Output the (x, y) coordinate of the center of the cell containing the given text.  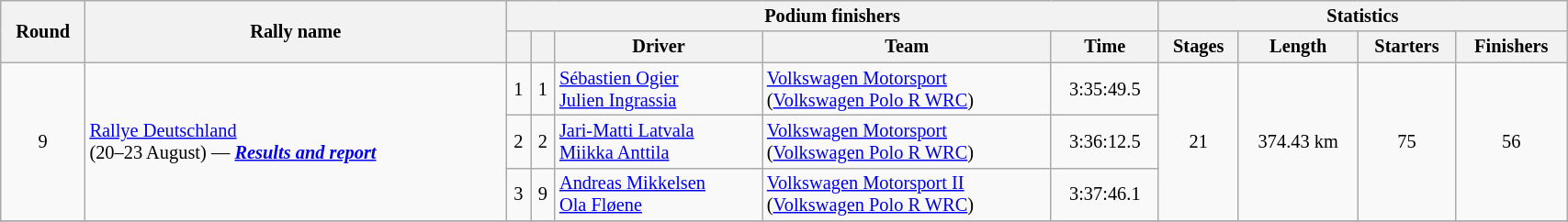
21 (1198, 141)
56 (1512, 141)
Starters (1407, 47)
Sébastien Ogier Julien Ingrassia (659, 89)
3:37:46.1 (1104, 194)
3:35:49.5 (1104, 89)
Driver (659, 47)
Volkswagen Motorsport II (Volkswagen Polo R WRC) (907, 194)
Andreas Mikkelsen Ola Fløene (659, 194)
Rallye Deutschland(20–23 August) — Results and report (296, 141)
Length (1298, 47)
Team (907, 47)
Finishers (1512, 47)
Statistics (1362, 16)
Time (1104, 47)
3 (518, 194)
374.43 km (1298, 141)
Rally name (296, 31)
Round (43, 31)
Jari-Matti Latvala Miikka Anttila (659, 141)
75 (1407, 141)
Podium finishers (832, 16)
3:36:12.5 (1104, 141)
Stages (1198, 47)
